Find where the given text appears and provide that cell's center as (X, Y) coordinate. 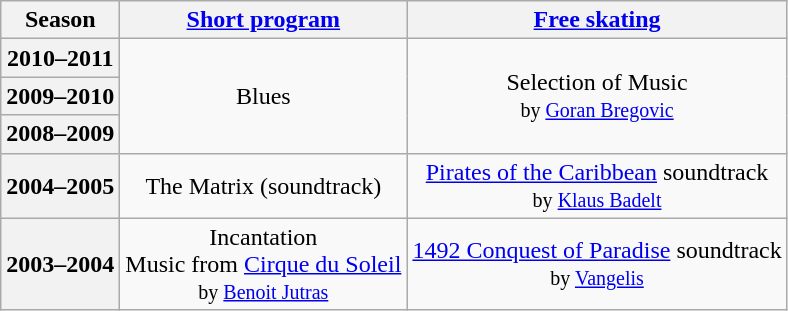
2008–2009 (60, 134)
2009–2010 (60, 96)
Pirates of the Caribbean soundtrack by Klaus Badelt (597, 186)
Season (60, 20)
Selection of Music by Goran Bregovic (597, 96)
2010–2011 (60, 58)
2004–2005 (60, 186)
1492 Conquest of Paradise soundtrack by Vangelis (597, 264)
2003–2004 (60, 264)
Free skating (597, 20)
The Matrix (soundtrack) (264, 186)
Incantation Music from Cirque du Soleil by Benoit Jutras (264, 264)
Short program (264, 20)
Blues (264, 96)
